Locate the cell with the specified text and output its (x, y) center coordinate. 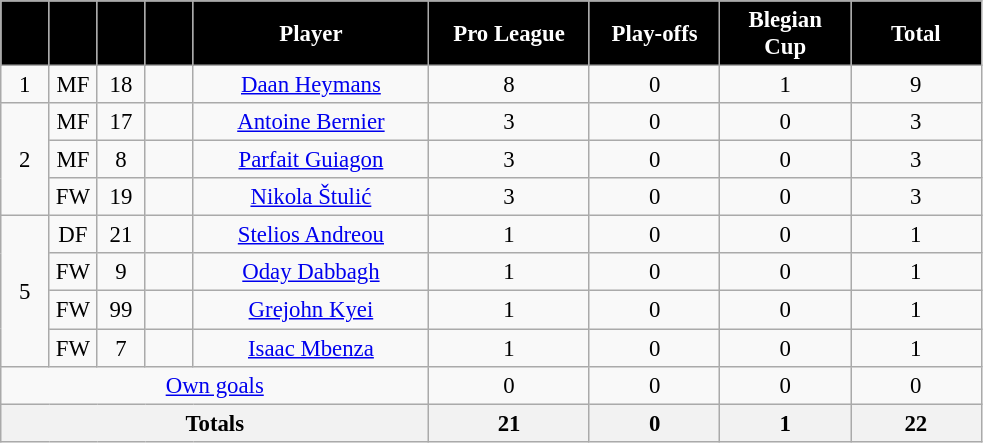
7 (121, 348)
Stelios Andreou (311, 235)
Daan Heymans (311, 85)
Isaac Mbenza (311, 348)
Oday Dabbagh (311, 273)
99 (121, 310)
19 (121, 197)
Play-offs (654, 34)
Totals (215, 423)
Player (311, 34)
5 (25, 291)
Grejohn Kyei (311, 310)
18 (121, 85)
Antoine Bernier (311, 122)
17 (121, 122)
Nikola Štulić (311, 197)
Own goals (215, 385)
2 (25, 160)
Pro League (510, 34)
Blegian Cup (786, 34)
22 (916, 423)
DF (73, 235)
Parfait Guiagon (311, 160)
Total (916, 34)
